For the text-containing cell, return its midpoint in (x, y) coordinate format. 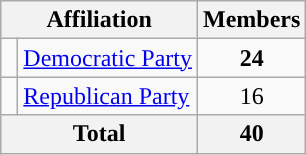
Democratic Party (108, 58)
Republican Party (108, 96)
Total (100, 134)
24 (251, 58)
Affiliation (100, 20)
Members (251, 20)
16 (251, 96)
40 (251, 134)
